Pinpoint the cell where the given text exists, returning its [x, y] midpoint coordinate. 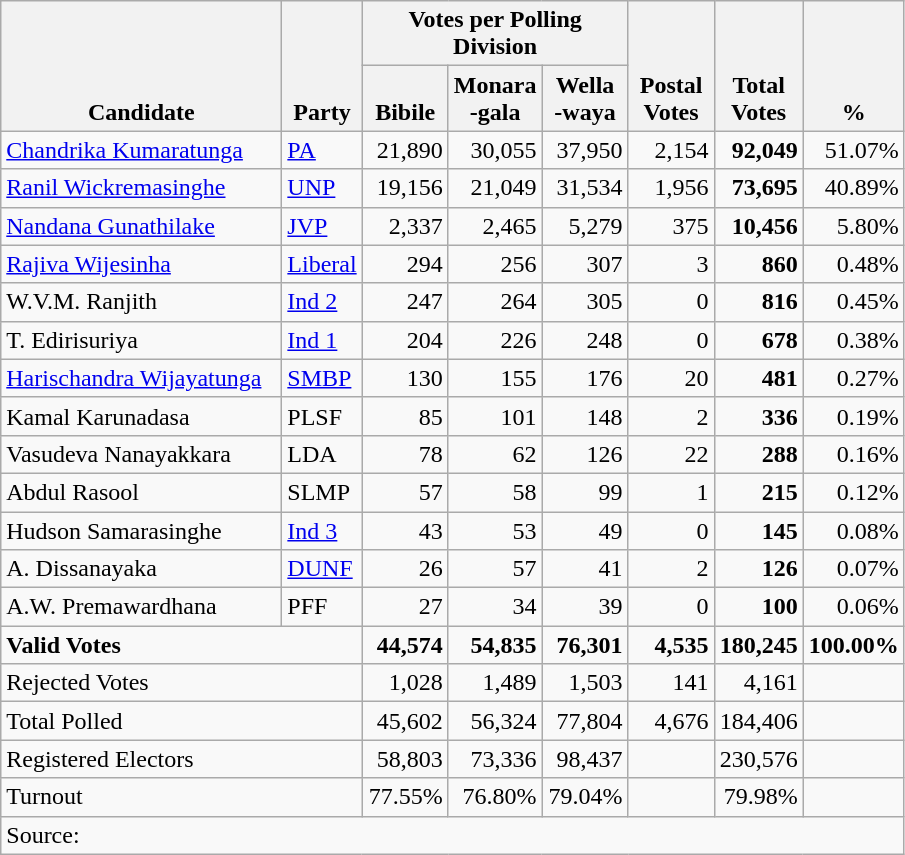
39 [585, 607]
0.07% [854, 569]
PFF [322, 607]
215 [758, 492]
UNP [322, 188]
Chandrika Kumaratunga [142, 150]
98,437 [585, 759]
294 [405, 264]
Registered Electors [182, 759]
27 [405, 607]
78 [405, 454]
A. Dissanayaka [142, 569]
100 [758, 607]
W.V.M. Ranjith [142, 302]
79.98% [758, 797]
148 [585, 416]
0.45% [854, 302]
336 [758, 416]
21,890 [405, 150]
0.12% [854, 492]
4,161 [758, 683]
40.89% [854, 188]
DUNF [322, 569]
20 [671, 378]
21,049 [495, 188]
256 [495, 264]
Harischandra Wijayatunga [142, 378]
248 [585, 340]
Votes per Polling Division [495, 34]
34 [495, 607]
SMBP [322, 378]
2,154 [671, 150]
PA [322, 150]
31,534 [585, 188]
247 [405, 302]
0.48% [854, 264]
481 [758, 378]
0.27% [854, 378]
678 [758, 340]
1,503 [585, 683]
176 [585, 378]
19,156 [405, 188]
58,803 [405, 759]
Source: [452, 835]
2,337 [405, 226]
141 [671, 683]
SLMP [322, 492]
Nandana Gunathilake [142, 226]
Wella-waya [585, 98]
44,574 [405, 645]
0.16% [854, 454]
0.38% [854, 340]
85 [405, 416]
184,406 [758, 721]
Turnout [182, 797]
307 [585, 264]
LDA [322, 454]
73,695 [758, 188]
101 [495, 416]
73,336 [495, 759]
Valid Votes [182, 645]
77,804 [585, 721]
Ind 3 [322, 531]
1,028 [405, 683]
Party [322, 66]
Kamal Karunadasa [142, 416]
375 [671, 226]
Liberal [322, 264]
0.08% [854, 531]
0.19% [854, 416]
77.55% [405, 797]
Rajiva Wijesinha [142, 264]
76.80% [495, 797]
Ind 2 [322, 302]
92,049 [758, 150]
145 [758, 531]
41 [585, 569]
5,279 [585, 226]
PostalVotes [671, 66]
Bibile [405, 98]
180,245 [758, 645]
Vasudeva Nanayakkara [142, 454]
Hudson Samarasinghe [142, 531]
Total Votes [758, 66]
1,956 [671, 188]
76,301 [585, 645]
26 [405, 569]
2,465 [495, 226]
99 [585, 492]
0.06% [854, 607]
10,456 [758, 226]
T. Edirisuriya [142, 340]
4,676 [671, 721]
Monara-gala [495, 98]
49 [585, 531]
JVP [322, 226]
230,576 [758, 759]
100.00% [854, 645]
58 [495, 492]
Ind 1 [322, 340]
Rejected Votes [182, 683]
3 [671, 264]
Total Polled [182, 721]
% [854, 66]
62 [495, 454]
130 [405, 378]
PLSF [322, 416]
22 [671, 454]
1 [671, 492]
155 [495, 378]
A.W. Premawardhana [142, 607]
4,535 [671, 645]
51.07% [854, 150]
45,602 [405, 721]
56,324 [495, 721]
53 [495, 531]
Abdul Rasool [142, 492]
305 [585, 302]
54,835 [495, 645]
288 [758, 454]
816 [758, 302]
43 [405, 531]
204 [405, 340]
Ranil Wickremasinghe [142, 188]
226 [495, 340]
37,950 [585, 150]
Candidate [142, 66]
30,055 [495, 150]
5.80% [854, 226]
264 [495, 302]
79.04% [585, 797]
860 [758, 264]
1,489 [495, 683]
